Provide the (X, Y) coordinate of the cell's center where the given text is located.  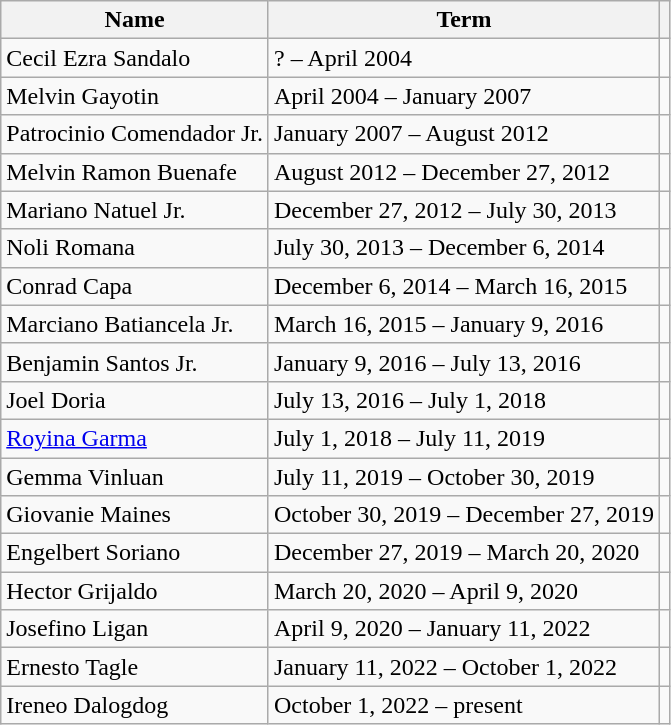
July 13, 2016 – July 1, 2018 (464, 400)
April 9, 2020 – January 11, 2022 (464, 629)
July 11, 2019 – October 30, 2019 (464, 477)
October 30, 2019 – December 27, 2019 (464, 515)
Ireneo Dalogdog (135, 705)
April 2004 – January 2007 (464, 96)
Gemma Vinluan (135, 477)
December 27, 2019 – March 20, 2020 (464, 553)
January 9, 2016 – July 13, 2016 (464, 362)
July 1, 2018 – July 11, 2019 (464, 438)
Cecil Ezra Sandalo (135, 58)
Name (135, 20)
Giovanie Maines (135, 515)
Engelbert Soriano (135, 553)
December 27, 2012 – July 30, 2013 (464, 210)
Ernesto Tagle (135, 667)
March 20, 2020 – April 9, 2020 (464, 591)
Melvin Gayotin (135, 96)
March 16, 2015 – January 9, 2016 (464, 324)
August 2012 – December 27, 2012 (464, 172)
Patrocinio Comendador Jr. (135, 134)
Noli Romana (135, 248)
October 1, 2022 – present (464, 705)
January 2007 – August 2012 (464, 134)
Royina Garma (135, 438)
Conrad Capa (135, 286)
Benjamin Santos Jr. (135, 362)
Term (464, 20)
Hector Grijaldo (135, 591)
? – April 2004 (464, 58)
Mariano Natuel Jr. (135, 210)
Josefino Ligan (135, 629)
January 11, 2022 – October 1, 2022 (464, 667)
Melvin Ramon Buenafe (135, 172)
Marciano Batiancela Jr. (135, 324)
July 30, 2013 – December 6, 2014 (464, 248)
December 6, 2014 – March 16, 2015 (464, 286)
Joel Doria (135, 400)
